From the cell containing the given text, extract its center point as [x, y] coordinate. 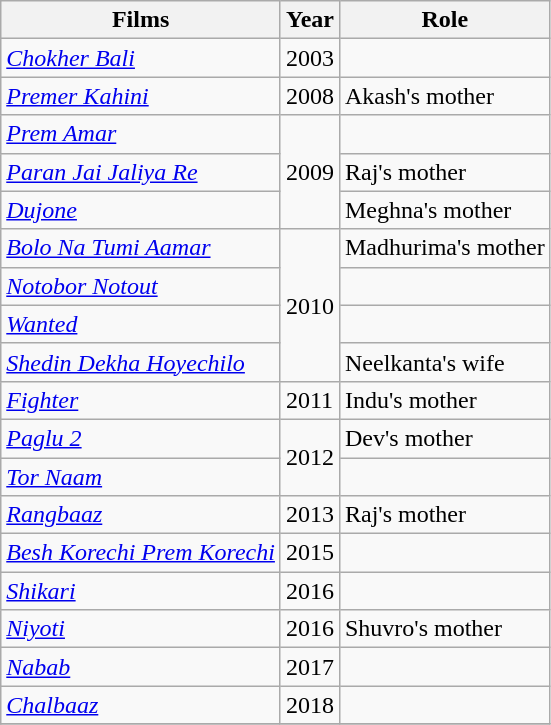
2017 [310, 667]
Role [444, 20]
Rangbaaz [141, 515]
Dev's mother [444, 438]
Madhurima's mother [444, 248]
2003 [310, 58]
Paglu 2 [141, 438]
Indu's mother [444, 400]
Notobor Notout [141, 286]
Nabab [141, 667]
Films [141, 20]
2010 [310, 305]
2012 [310, 457]
Premer Kahini [141, 96]
Shedin Dekha Hoyechilo [141, 362]
Wanted [141, 324]
Chalbaaz [141, 705]
Prem Amar [141, 134]
Tor Naam [141, 477]
Meghna's mother [444, 210]
2009 [310, 172]
Dujone [141, 210]
Fighter [141, 400]
Neelkanta's wife [444, 362]
Akash's mother [444, 96]
Shuvro's mother [444, 629]
Besh Korechi Prem Korechi [141, 553]
2008 [310, 96]
Niyoti [141, 629]
Bolo Na Tumi Aamar [141, 248]
2015 [310, 553]
2018 [310, 705]
2011 [310, 400]
2013 [310, 515]
Chokher Bali [141, 58]
Shikari [141, 591]
Paran Jai Jaliya Re [141, 172]
Year [310, 20]
